Identify which cell holds the provided text, then report its [X, Y] central coordinate. 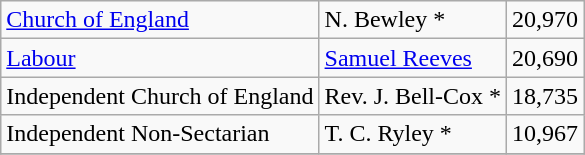
20,970 [546, 20]
10,967 [546, 134]
20,690 [546, 58]
N. Bewley * [413, 20]
Labour [160, 58]
Church of England [160, 20]
Samuel Reeves [413, 58]
Rev. J. Bell-Cox * [413, 96]
Independent Church of England [160, 96]
Independent Non-Sectarian [160, 134]
T. C. Ryley * [413, 134]
18,735 [546, 96]
